For the text-containing cell, return its midpoint in (x, y) coordinate format. 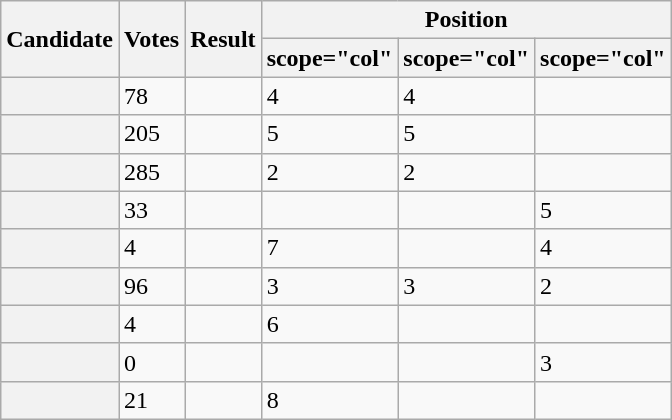
285 (151, 172)
Result (223, 39)
Position (466, 20)
8 (330, 400)
Candidate (60, 39)
Votes (151, 39)
78 (151, 96)
6 (330, 324)
21 (151, 400)
7 (330, 248)
0 (151, 362)
96 (151, 286)
205 (151, 134)
33 (151, 210)
